Return [X, Y] of the center of cell containing provided text 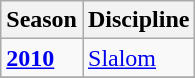
Slalom [138, 58]
Season [42, 20]
Discipline [138, 20]
2010 [42, 58]
